Provide the (X, Y) coordinate of the cell's center where the given text is located.  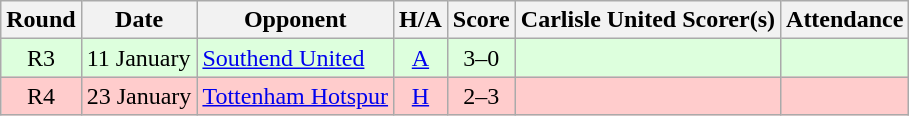
R4 (41, 96)
Tottenham Hotspur (296, 96)
Opponent (296, 20)
23 January (139, 96)
R3 (41, 58)
Round (41, 20)
A (421, 58)
Carlisle United Scorer(s) (648, 20)
3–0 (481, 58)
Score (481, 20)
11 January (139, 58)
Date (139, 20)
2–3 (481, 96)
Southend United (296, 58)
Attendance (845, 20)
H (421, 96)
H/A (421, 20)
